Return the [X, Y] coordinate for the center point of the cell that contains the specified text.  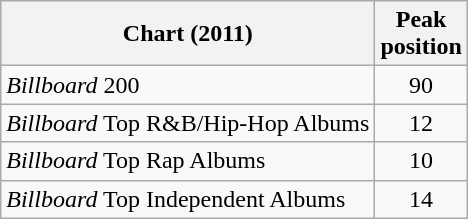
Billboard 200 [188, 85]
10 [421, 161]
Chart (2011) [188, 34]
12 [421, 123]
Billboard Top Rap Albums [188, 161]
Peakposition [421, 34]
90 [421, 85]
Billboard Top Independent Albums [188, 199]
14 [421, 199]
Billboard Top R&B/Hip-Hop Albums [188, 123]
